From the cell containing the given text, extract its center point as [x, y] coordinate. 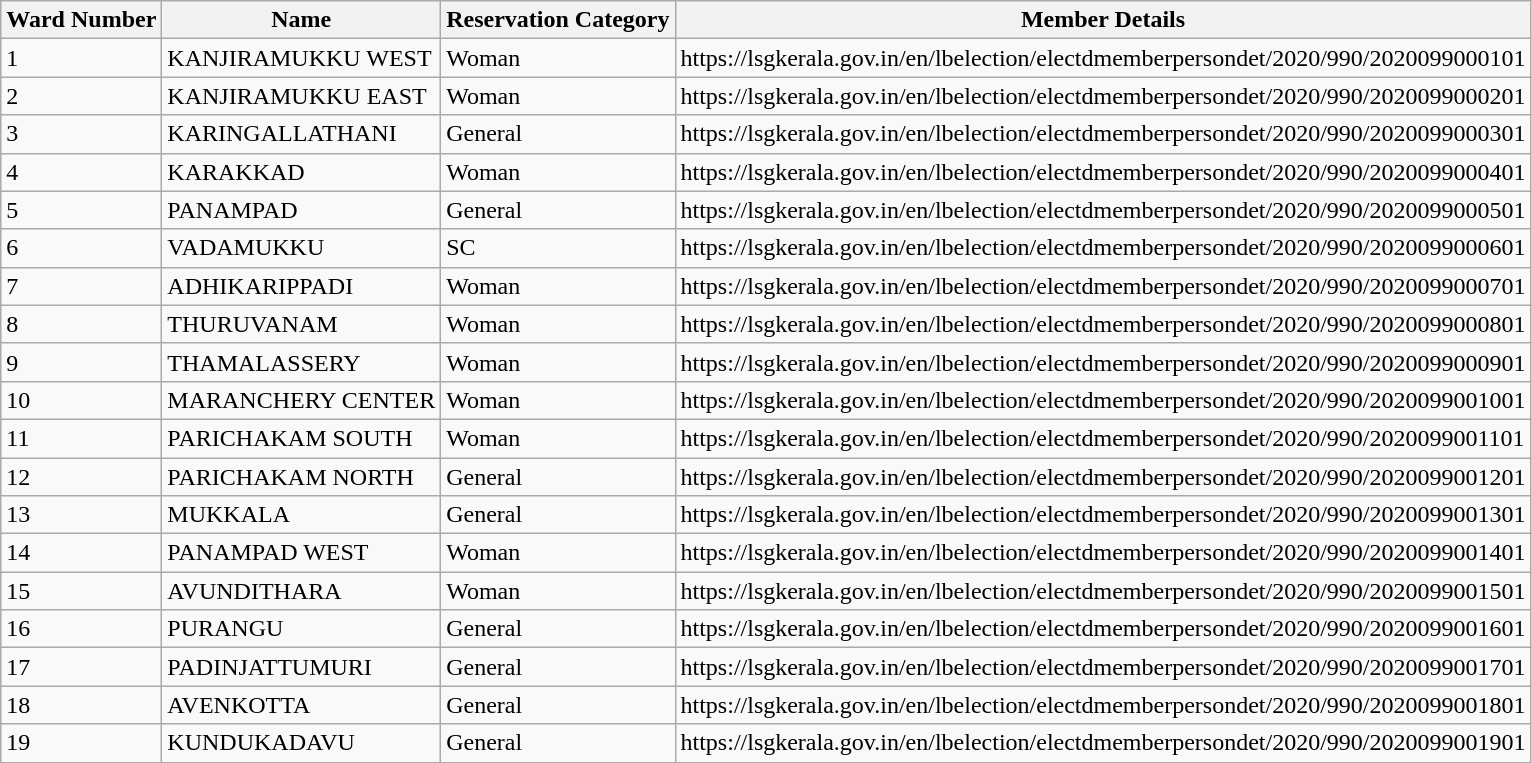
Ward Number [82, 20]
THAMALASSERY [302, 362]
https://lsgkerala.gov.in/en/lbelection/electdmemberpersondet/2020/990/2020099001301 [1103, 515]
https://lsgkerala.gov.in/en/lbelection/electdmemberpersondet/2020/990/2020099001401 [1103, 553]
4 [82, 172]
16 [82, 629]
VADAMUKKU [302, 248]
Reservation Category [558, 20]
https://lsgkerala.gov.in/en/lbelection/electdmemberpersondet/2020/990/2020099001801 [1103, 705]
https://lsgkerala.gov.in/en/lbelection/electdmemberpersondet/2020/990/2020099000701 [1103, 286]
6 [82, 248]
https://lsgkerala.gov.in/en/lbelection/electdmemberpersondet/2020/990/2020099001101 [1103, 438]
9 [82, 362]
Name [302, 20]
THURUVANAM [302, 324]
PARICHAKAM NORTH [302, 477]
KUNDUKADAVU [302, 743]
KARINGALLATHANI [302, 134]
Member Details [1103, 20]
10 [82, 400]
KARAKKAD [302, 172]
PURANGU [302, 629]
https://lsgkerala.gov.in/en/lbelection/electdmemberpersondet/2020/990/2020099001901 [1103, 743]
11 [82, 438]
https://lsgkerala.gov.in/en/lbelection/electdmemberpersondet/2020/990/2020099000501 [1103, 210]
12 [82, 477]
https://lsgkerala.gov.in/en/lbelection/electdmemberpersondet/2020/990/2020099000101 [1103, 58]
ADHIKARIPPADI [302, 286]
1 [82, 58]
19 [82, 743]
KANJIRAMUKKU EAST [302, 96]
https://lsgkerala.gov.in/en/lbelection/electdmemberpersondet/2020/990/2020099000301 [1103, 134]
PADINJATTUMURI [302, 667]
15 [82, 591]
https://lsgkerala.gov.in/en/lbelection/electdmemberpersondet/2020/990/2020099000601 [1103, 248]
MARANCHERY CENTER [302, 400]
PARICHAKAM SOUTH [302, 438]
3 [82, 134]
https://lsgkerala.gov.in/en/lbelection/electdmemberpersondet/2020/990/2020099000201 [1103, 96]
https://lsgkerala.gov.in/en/lbelection/electdmemberpersondet/2020/990/2020099001601 [1103, 629]
5 [82, 210]
https://lsgkerala.gov.in/en/lbelection/electdmemberpersondet/2020/990/2020099001201 [1103, 477]
https://lsgkerala.gov.in/en/lbelection/electdmemberpersondet/2020/990/2020099001701 [1103, 667]
17 [82, 667]
18 [82, 705]
SC [558, 248]
8 [82, 324]
AVUNDITHARA [302, 591]
7 [82, 286]
PANAMPAD WEST [302, 553]
https://lsgkerala.gov.in/en/lbelection/electdmemberpersondet/2020/990/2020099001501 [1103, 591]
https://lsgkerala.gov.in/en/lbelection/electdmemberpersondet/2020/990/2020099000901 [1103, 362]
https://lsgkerala.gov.in/en/lbelection/electdmemberpersondet/2020/990/2020099001001 [1103, 400]
AVENKOTTA [302, 705]
13 [82, 515]
https://lsgkerala.gov.in/en/lbelection/electdmemberpersondet/2020/990/2020099000801 [1103, 324]
PANAMPAD [302, 210]
https://lsgkerala.gov.in/en/lbelection/electdmemberpersondet/2020/990/2020099000401 [1103, 172]
KANJIRAMUKKU WEST [302, 58]
MUKKALA [302, 515]
2 [82, 96]
14 [82, 553]
